Find where the given text appears and provide that cell's center as [x, y] coordinate. 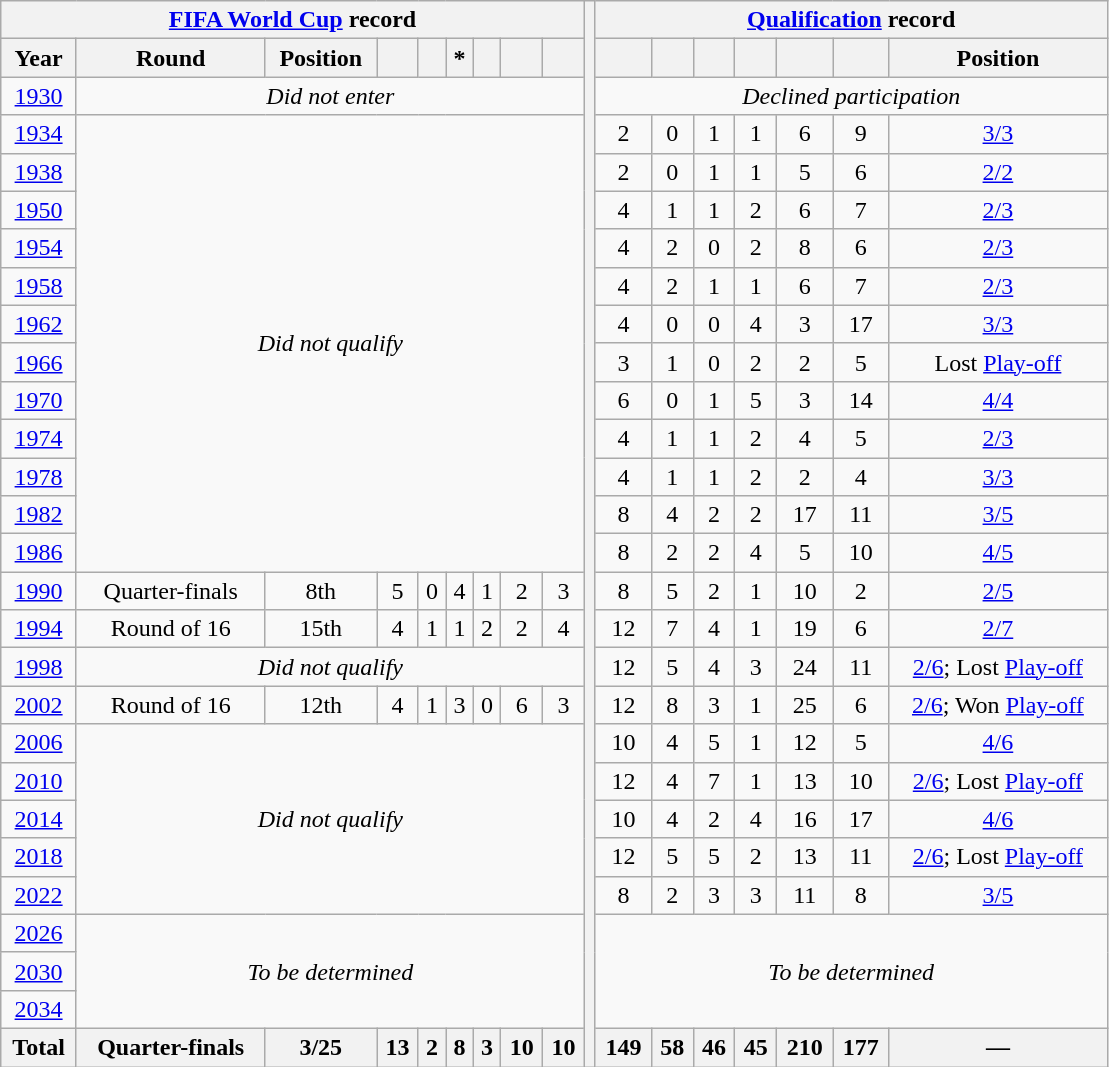
Qualification record [851, 20]
Did not enter [330, 96]
* [460, 58]
8th [321, 591]
45 [756, 1047]
2014 [39, 819]
1994 [39, 629]
177 [861, 1047]
2030 [39, 971]
1970 [39, 400]
1934 [39, 134]
1958 [39, 286]
1982 [39, 515]
12th [321, 705]
14 [861, 400]
Round [170, 58]
149 [623, 1047]
Declined participation [851, 96]
— [998, 1047]
2006 [39, 743]
2/5 [998, 591]
58 [672, 1047]
3/25 [321, 1047]
1930 [39, 96]
1966 [39, 362]
2022 [39, 895]
1986 [39, 553]
46 [714, 1047]
1974 [39, 438]
2026 [39, 933]
19 [805, 629]
Lost Play-off [998, 362]
24 [805, 667]
4/4 [998, 400]
2034 [39, 1009]
210 [805, 1047]
1978 [39, 477]
2002 [39, 705]
25 [805, 705]
2010 [39, 781]
1938 [39, 172]
1990 [39, 591]
1954 [39, 248]
Year [39, 58]
FIFA World Cup record [293, 20]
4/5 [998, 553]
2/2 [998, 172]
16 [805, 819]
2/7 [998, 629]
2/6; Won Play-off [998, 705]
9 [861, 134]
2018 [39, 857]
Total [39, 1047]
1998 [39, 667]
15th [321, 629]
1950 [39, 210]
1962 [39, 324]
